Return the [x, y] coordinate for the center point of the cell that contains the specified text.  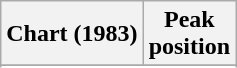
Peakposition [189, 34]
Chart (1983) [72, 34]
